Pinpoint the cell where the given text exists, returning its (X, Y) midpoint coordinate. 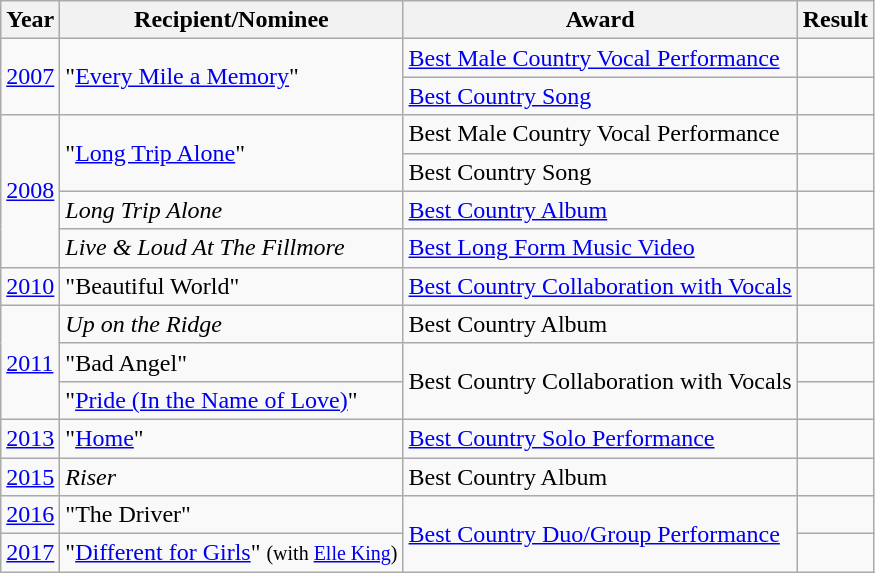
2011 (30, 362)
"Different for Girls" (with Elle King) (232, 553)
"Beautiful World" (232, 286)
2017 (30, 553)
Riser (232, 477)
2010 (30, 286)
Award (600, 20)
2015 (30, 477)
"Long Trip Alone" (232, 153)
Long Trip Alone (232, 210)
"Pride (In the Name of Love)" (232, 400)
Recipient/Nominee (232, 20)
2008 (30, 191)
Result (835, 20)
Best Country Solo Performance (600, 438)
"Bad Angel" (232, 362)
2013 (30, 438)
Up on the Ridge (232, 324)
"Every Mile a Memory" (232, 77)
"Home" (232, 438)
Best Country Duo/Group Performance (600, 534)
"The Driver" (232, 515)
2016 (30, 515)
2007 (30, 77)
Best Long Form Music Video (600, 248)
Live & Loud At The Fillmore (232, 248)
Year (30, 20)
